For the text-containing cell, return its midpoint in (x, y) coordinate format. 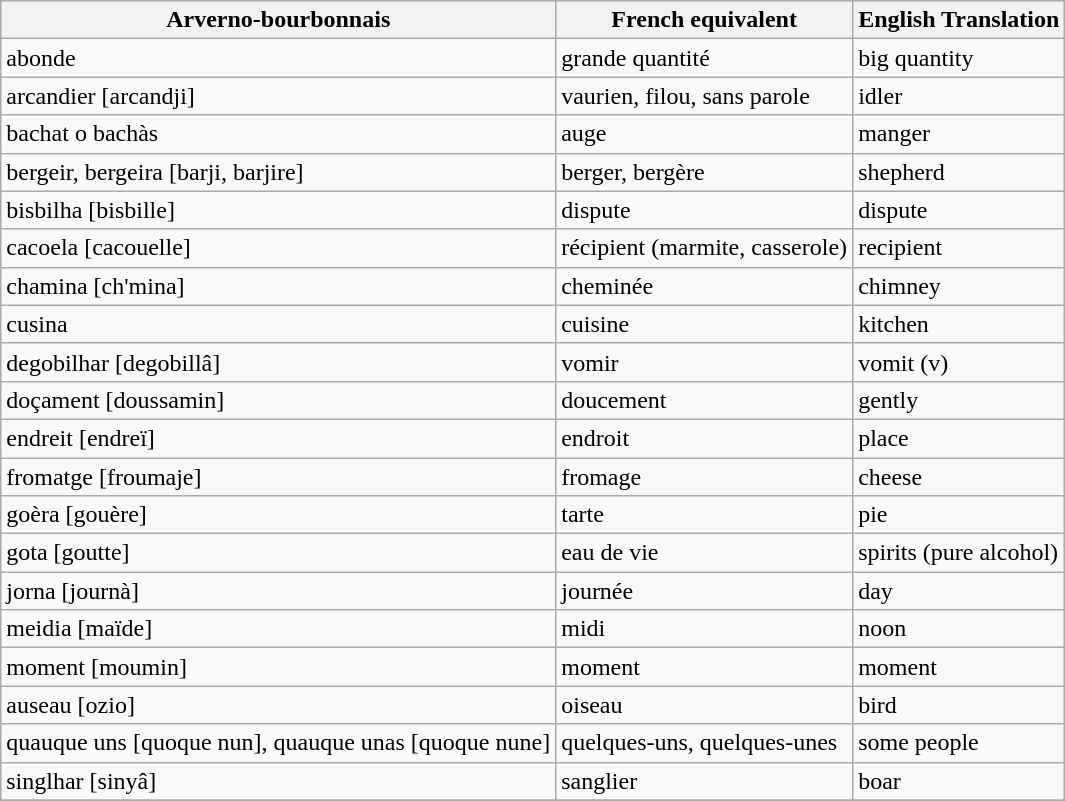
shepherd (959, 172)
recipient (959, 248)
idler (959, 96)
quelques-uns, quelques-unes (704, 743)
meidia [maïde] (278, 629)
gota [goutte] (278, 553)
place (959, 438)
bergeir, bergeira [barji, barjire] (278, 172)
bachat o bachàs (278, 134)
journée (704, 591)
chimney (959, 286)
tarte (704, 515)
cacoela [cacouelle] (278, 248)
fromage (704, 477)
arcandier [arcandji] (278, 96)
berger, bergère (704, 172)
cuisine (704, 324)
endroit (704, 438)
spirits (pure alcohol) (959, 553)
abonde (278, 58)
French equivalent (704, 20)
vomir (704, 362)
sanglier (704, 781)
singlhar [sinyâ] (278, 781)
pie (959, 515)
endreit [endreï] (278, 438)
auseau [ozio] (278, 705)
moment [moumin] (278, 667)
vomit (v) (959, 362)
cheese (959, 477)
Arverno-bourbonnais (278, 20)
big quantity (959, 58)
day (959, 591)
jorna [journà] (278, 591)
récipient (marmite, casserole) (704, 248)
auge (704, 134)
cusina (278, 324)
bisbilha [bisbille] (278, 210)
some people (959, 743)
oiseau (704, 705)
midi (704, 629)
chamina [ch'mina] (278, 286)
doucement (704, 400)
English Translation (959, 20)
quauque uns [quoque nun], quauque unas [quoque nune] (278, 743)
eau de vie (704, 553)
kitchen (959, 324)
gently (959, 400)
noon (959, 629)
bird (959, 705)
fromatge [froumaje] (278, 477)
manger (959, 134)
vaurien, filou, sans parole (704, 96)
boar (959, 781)
goèra [gouère] (278, 515)
degobilhar [degobillâ] (278, 362)
cheminée (704, 286)
grande quantité (704, 58)
doçament [doussamin] (278, 400)
